Pinpoint the cell where the given text exists, returning its (x, y) midpoint coordinate. 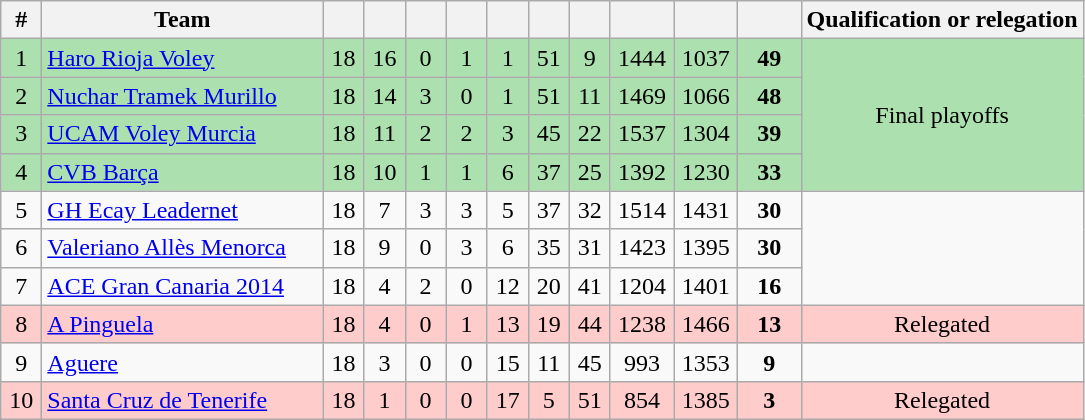
Nuchar Tramek Murillo (182, 96)
12 (508, 286)
CVB Barça (182, 172)
20 (548, 286)
Team (182, 20)
35 (548, 248)
Final playoffs (942, 115)
1353 (706, 362)
1469 (642, 96)
ACE Gran Canaria 2014 (182, 286)
1392 (642, 172)
31 (590, 248)
44 (590, 324)
49 (769, 58)
1444 (642, 58)
Haro Rioja Voley (182, 58)
32 (590, 210)
19 (548, 324)
39 (769, 134)
GH Ecay Leadernet (182, 210)
25 (590, 172)
Aguere (182, 362)
993 (642, 362)
Santa Cruz de Tenerife (182, 400)
17 (508, 400)
48 (769, 96)
33 (769, 172)
1066 (706, 96)
1423 (642, 248)
1385 (706, 400)
41 (590, 286)
14 (384, 96)
1230 (706, 172)
15 (508, 362)
22 (590, 134)
A Pinguela (182, 324)
# (22, 20)
854 (642, 400)
1304 (706, 134)
1401 (706, 286)
1466 (706, 324)
1537 (642, 134)
1395 (706, 248)
1204 (642, 286)
Valeriano Allès Menorca (182, 248)
UCAM Voley Murcia (182, 134)
1514 (642, 210)
1037 (706, 58)
8 (22, 324)
1431 (706, 210)
1238 (642, 324)
Qualification or relegation (942, 20)
